Scan for the cell matching the given text and deliver its (x, y) coordinate at center. 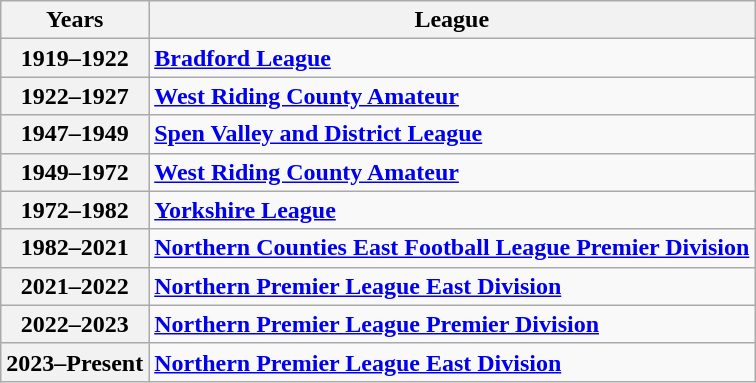
1919–1922 (75, 58)
Northern Counties East Football League Premier Division (452, 248)
2023–Present (75, 362)
Bradford League (452, 58)
Northern Premier League Premier Division (452, 324)
League (452, 20)
1949–1972 (75, 172)
Yorkshire League (452, 210)
1922–1927 (75, 96)
2021–2022 (75, 286)
Years (75, 20)
1972–1982 (75, 210)
2022–2023 (75, 324)
1947–1949 (75, 134)
1982–2021 (75, 248)
Spen Valley and District League (452, 134)
